Find where the given text appears and provide that cell's center as [X, Y] coordinate. 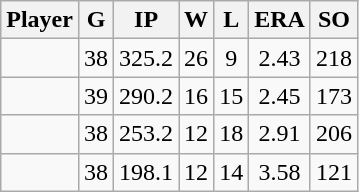
G [96, 20]
W [196, 20]
206 [334, 134]
2.43 [280, 58]
3.58 [280, 172]
290.2 [146, 96]
9 [232, 58]
253.2 [146, 134]
IP [146, 20]
14 [232, 172]
218 [334, 58]
15 [232, 96]
2.45 [280, 96]
16 [196, 96]
2.91 [280, 134]
SO [334, 20]
26 [196, 58]
198.1 [146, 172]
173 [334, 96]
121 [334, 172]
39 [96, 96]
18 [232, 134]
325.2 [146, 58]
L [232, 20]
Player [40, 20]
ERA [280, 20]
